For the text-containing cell, return its midpoint in [X, Y] coordinate format. 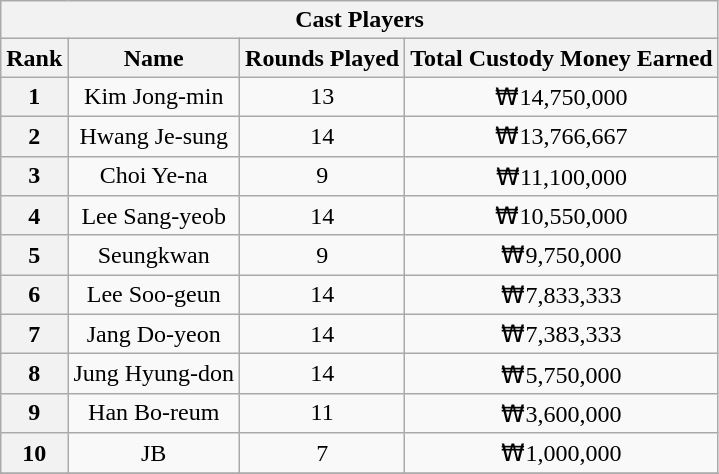
₩9,750,000 [562, 255]
5 [34, 255]
₩5,750,000 [562, 374]
3 [34, 176]
1 [34, 97]
Rank [34, 58]
8 [34, 374]
₩10,550,000 [562, 216]
₩3,600,000 [562, 413]
Name [154, 58]
₩14,750,000 [562, 97]
Choi Ye-na [154, 176]
10 [34, 453]
11 [322, 413]
Han Bo-reum [154, 413]
Hwang Je-sung [154, 136]
2 [34, 136]
Lee Soo-geun [154, 295]
₩1,000,000 [562, 453]
6 [34, 295]
13 [322, 97]
₩7,383,333 [562, 334]
₩7,833,333 [562, 295]
Cast Players [360, 20]
4 [34, 216]
Lee Sang-yeob [154, 216]
Rounds Played [322, 58]
JB [154, 453]
Jang Do-yeon [154, 334]
Kim Jong-min [154, 97]
Jung Hyung-don [154, 374]
₩13,766,667 [562, 136]
Seungkwan [154, 255]
₩11,100,000 [562, 176]
Total Custody Money Earned [562, 58]
